Locate the cell with the specified text and output its [x, y] center coordinate. 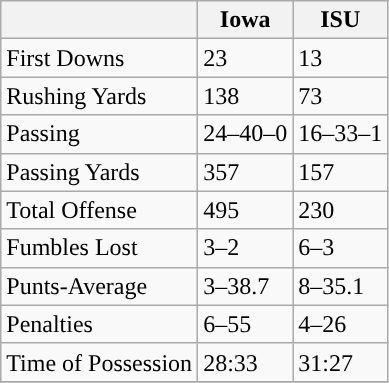
28:33 [246, 362]
First Downs [100, 58]
23 [246, 58]
Total Offense [100, 210]
6–3 [340, 248]
31:27 [340, 362]
230 [340, 210]
Punts-Average [100, 286]
ISU [340, 20]
Passing [100, 134]
Passing Yards [100, 172]
138 [246, 96]
8–35.1 [340, 286]
Rushing Yards [100, 96]
357 [246, 172]
4–26 [340, 324]
Time of Possession [100, 362]
495 [246, 210]
16–33–1 [340, 134]
6–55 [246, 324]
3–2 [246, 248]
Fumbles Lost [100, 248]
73 [340, 96]
13 [340, 58]
Iowa [246, 20]
157 [340, 172]
24–40–0 [246, 134]
Penalties [100, 324]
3–38.7 [246, 286]
